Determine the [x, y] coordinate at the center of the cell enclosing the given text.  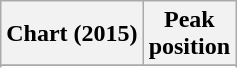
Chart (2015) [72, 34]
Peakposition [189, 34]
